Determine the [x, y] coordinate at the center of the cell enclosing the given text.  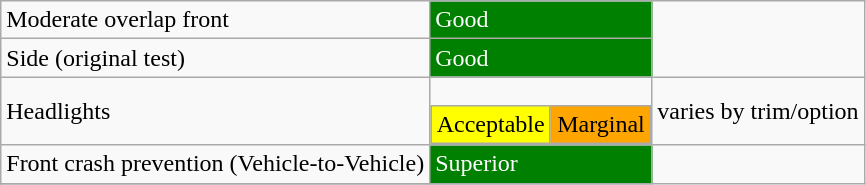
Side (original test) [216, 58]
Moderate overlap front [216, 20]
Headlights [216, 111]
Marginal [601, 125]
Front crash prevention (Vehicle-to-Vehicle) [216, 164]
Acceptable [490, 125]
varies by trim/option [758, 111]
Superior [541, 164]
Acceptable Marginal [541, 111]
